Identify which cell holds the provided text, then report its [X, Y] central coordinate. 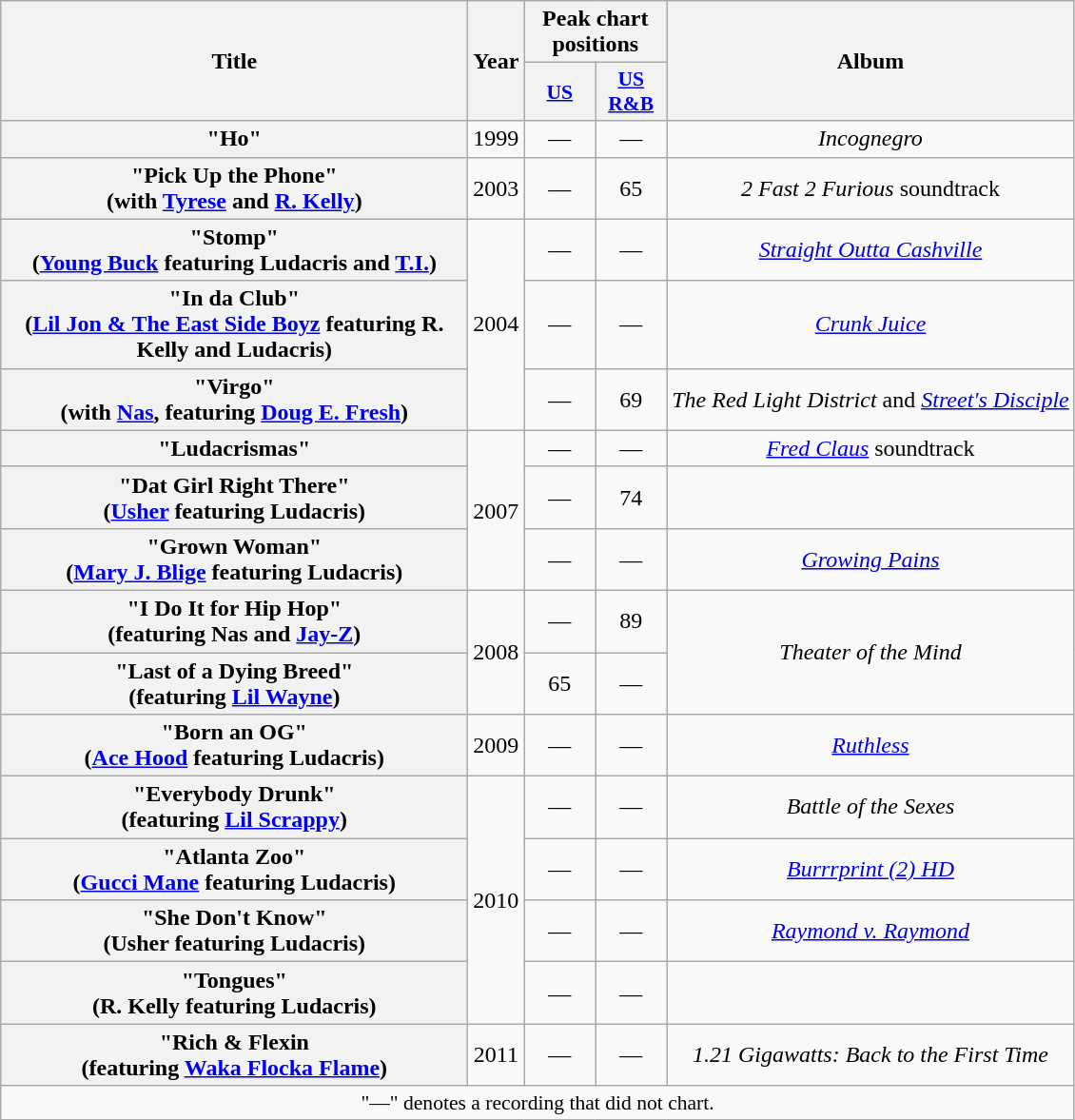
"Ludacrismas" [234, 448]
"Last of a Dying Breed"(featuring Lil Wayne) [234, 683]
"Virgo"(with Nas, featuring Doug E. Fresh) [234, 400]
"Ho" [234, 139]
"Stomp"(Young Buck featuring Ludacris and T.I.) [234, 249]
Album [871, 61]
2003 [497, 188]
"I Do It for Hip Hop"(featuring Nas and Jay-Z) [234, 620]
Theater of the Mind [871, 652]
"Born an OG"(Ace Hood featuring Ludacris) [234, 746]
USR&B [632, 91]
"Rich & Flexin(featuring Waka Flocka Flame) [234, 1054]
"Everybody Drunk"(featuring Lil Scrappy) [234, 807]
Title [234, 61]
2009 [497, 746]
2007 [497, 510]
"Atlanta Zoo"(Gucci Mane featuring Ludacris) [234, 870]
2004 [497, 324]
Peak chart positions [596, 32]
74 [632, 497]
Fred Claus soundtrack [871, 448]
US [559, 91]
Ruthless [871, 746]
2 Fast 2 Furious soundtrack [871, 188]
Straight Outta Cashville [871, 249]
1.21 Gigawatts: Back to the First Time [871, 1054]
"Tongues"(R. Kelly featuring Ludacris) [234, 993]
2008 [497, 652]
"Pick Up the Phone"(with Tyrese and R. Kelly) [234, 188]
2011 [497, 1054]
"—" denotes a recording that did not chart. [538, 1103]
1999 [497, 139]
Year [497, 61]
"She Don't Know"(Usher featuring Ludacris) [234, 931]
Raymond v. Raymond [871, 931]
"Grown Woman"(Mary J. Blige featuring Ludacris) [234, 560]
Incognegro [871, 139]
69 [632, 400]
Burrrprint (2) HD [871, 870]
Battle of the Sexes [871, 807]
Growing Pains [871, 560]
89 [632, 620]
"Dat Girl Right There"(Usher featuring Ludacris) [234, 497]
Crunk Juice [871, 324]
"In da Club"(Lil Jon & The East Side Boyz featuring R. Kelly and Ludacris) [234, 324]
The Red Light District and Street's Disciple [871, 400]
2010 [497, 900]
